Output the (x, y) coordinate of the center of the cell containing the given text.  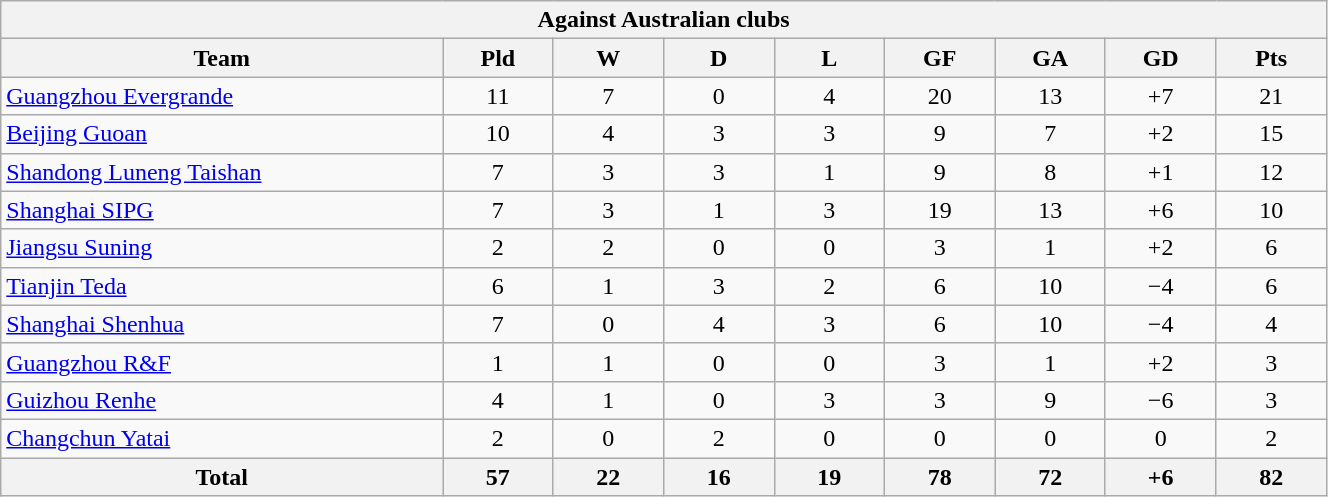
Guizhou Renhe (222, 400)
20 (939, 96)
D (719, 58)
Total (222, 477)
GD (1160, 58)
12 (1272, 172)
−6 (1160, 400)
+7 (1160, 96)
21 (1272, 96)
Pts (1272, 58)
78 (939, 477)
57 (498, 477)
22 (608, 477)
Guangzhou Evergrande (222, 96)
82 (1272, 477)
Pld (498, 58)
Tianjin Teda (222, 286)
Jiangsu Suning (222, 248)
GF (939, 58)
Shanghai Shenhua (222, 324)
Team (222, 58)
GA (1050, 58)
Shandong Luneng Taishan (222, 172)
Guangzhou R&F (222, 362)
+1 (1160, 172)
8 (1050, 172)
16 (719, 477)
72 (1050, 477)
L (829, 58)
15 (1272, 134)
W (608, 58)
Shanghai SIPG (222, 210)
Changchun Yatai (222, 438)
11 (498, 96)
Against Australian clubs (664, 20)
Beijing Guoan (222, 134)
